Pinpoint the cell where the given text exists, returning its [x, y] midpoint coordinate. 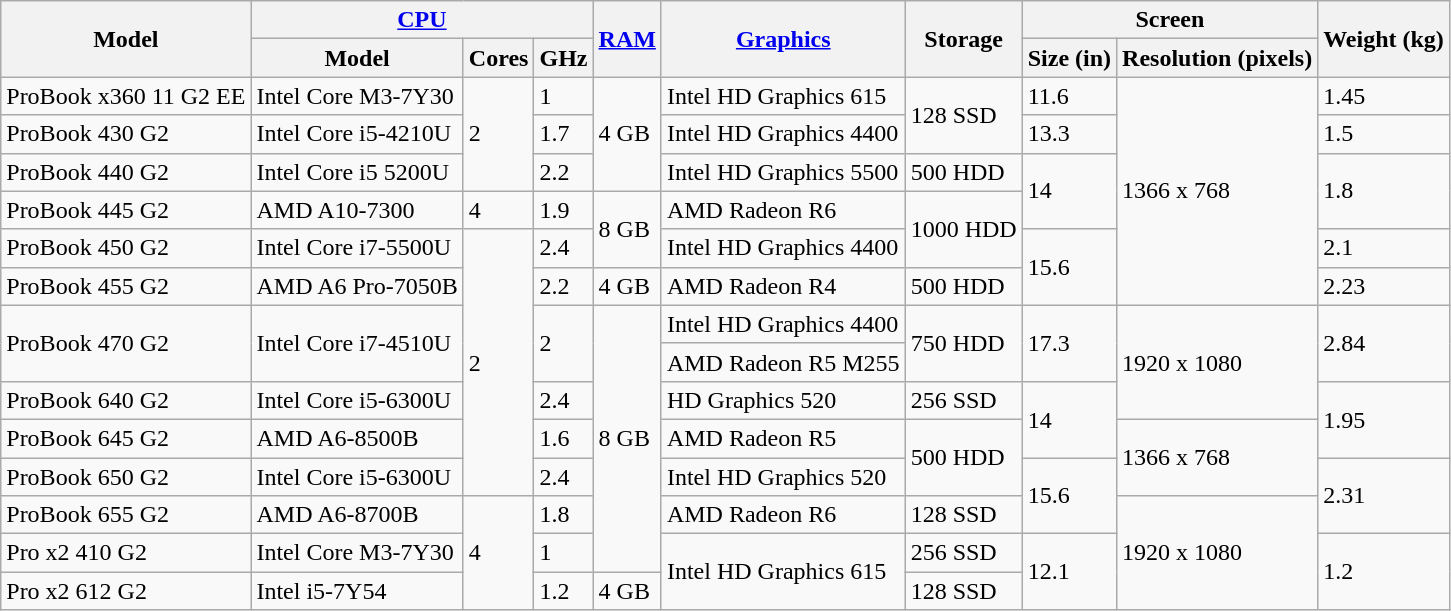
HD Graphics 520 [783, 400]
Resolution (pixels) [1218, 58]
11.6 [1069, 96]
ProBook 650 G2 [126, 477]
Intel Core i7-4510U [357, 343]
AMD Radeon R5 M255 [783, 362]
2.1 [1384, 248]
ProBook 470 G2 [126, 343]
ProBook x360 11 G2 EE [126, 96]
Pro x2 612 G2 [126, 591]
AMD A6 Pro-7050B [357, 286]
Size (in) [1069, 58]
2.23 [1384, 286]
ProBook 655 G2 [126, 515]
1.6 [564, 438]
Intel Core i5-4210U [357, 134]
Intel Core i5 5200U [357, 172]
CPU [422, 20]
1.45 [1384, 96]
ProBook 445 G2 [126, 210]
Intel HD Graphics 5500 [783, 172]
ProBook 430 G2 [126, 134]
2.84 [1384, 343]
750 HDD [964, 343]
GHz [564, 58]
ProBook 455 G2 [126, 286]
AMD Radeon R5 [783, 438]
Intel i5-7Y54 [357, 591]
AMD A10-7300 [357, 210]
Storage [964, 39]
ProBook 450 G2 [126, 248]
ProBook 645 G2 [126, 438]
2.31 [1384, 496]
12.1 [1069, 572]
AMD A6-8700B [357, 515]
1.95 [1384, 419]
ProBook 640 G2 [126, 400]
17.3 [1069, 343]
Weight (kg) [1384, 39]
1.7 [564, 134]
13.3 [1069, 134]
ProBook 440 G2 [126, 172]
RAM [627, 39]
Graphics [783, 39]
Screen [1170, 20]
1.5 [1384, 134]
Cores [498, 58]
1.9 [564, 210]
Pro x2 410 G2 [126, 553]
AMD A6-8500B [357, 438]
AMD Radeon R4 [783, 286]
1000 HDD [964, 229]
Intel HD Graphics 520 [783, 477]
Intel Core i7-5500U [357, 248]
